For the text-containing cell, return its midpoint in [x, y] coordinate format. 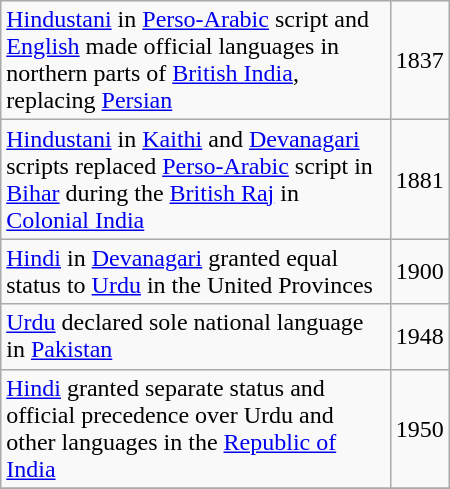
1948 [420, 336]
Hindustani in Perso-Arabic script and English made official languages in northern parts of British India, replacing Persian [196, 60]
Hindustani in Kaithi and Devanagari scripts replaced Perso-Arabic script in Bihar during the British Raj in Colonial India [196, 180]
1900 [420, 272]
1837 [420, 60]
Hindi granted separate status and official precedence over Urdu and other languages in the Republic of India [196, 428]
Hindi in Devanagari granted equal status to Urdu in the United Provinces [196, 272]
1950 [420, 428]
Urdu declared sole national language in Pakistan [196, 336]
1881 [420, 180]
